From the cell containing the given text, extract its center point as (X, Y) coordinate. 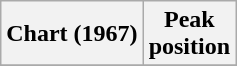
Peakposition (189, 34)
Chart (1967) (72, 34)
